Search for the cell housing the specified text and yield its [X, Y] center coordinate. 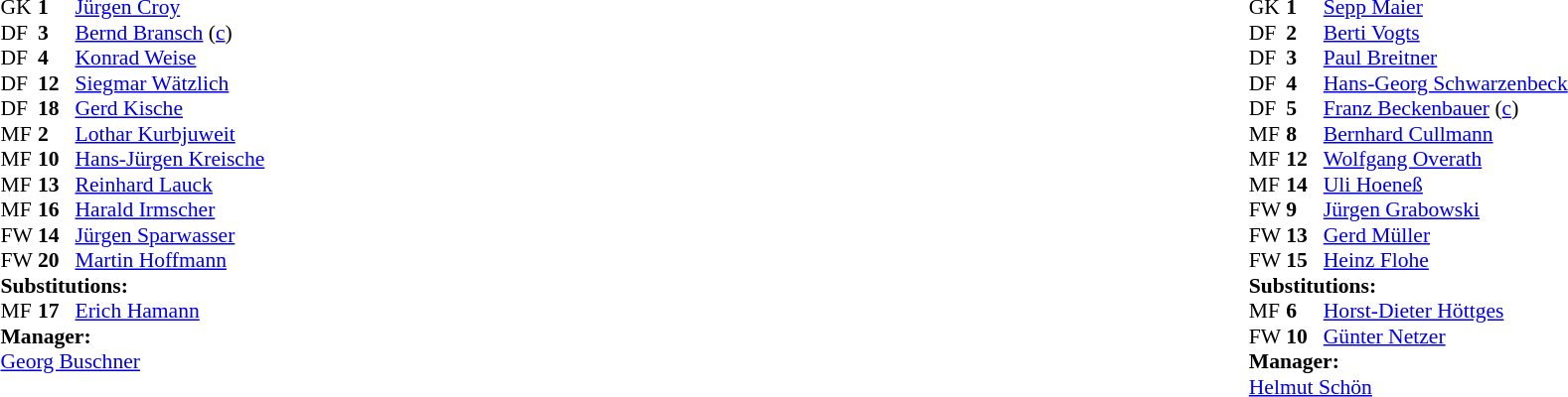
Jürgen Grabowski [1446, 209]
Wolfgang Overath [1446, 160]
Konrad Weise [171, 59]
Uli Hoeneß [1446, 185]
Lothar Kurbjuweit [171, 134]
5 [1305, 108]
Günter Netzer [1446, 336]
20 [57, 261]
Hans-Georg Schwarzenbeck [1446, 83]
Horst-Dieter Höttges [1446, 311]
Berti Vogts [1446, 33]
Bernhard Cullmann [1446, 134]
Harald Irmscher [171, 209]
Jürgen Sparwasser [171, 235]
Erich Hamann [171, 311]
Heinz Flohe [1446, 261]
Gerd Kische [171, 108]
Martin Hoffmann [171, 261]
Siegmar Wätzlich [171, 83]
18 [57, 108]
Bernd Bransch (c) [171, 33]
Gerd Müller [1446, 235]
Georg Buschner [132, 362]
6 [1305, 311]
15 [1305, 261]
Franz Beckenbauer (c) [1446, 108]
8 [1305, 134]
Paul Breitner [1446, 59]
9 [1305, 209]
16 [57, 209]
17 [57, 311]
Reinhard Lauck [171, 185]
Hans-Jürgen Kreische [171, 160]
